Return (x, y) of the center of cell containing provided text 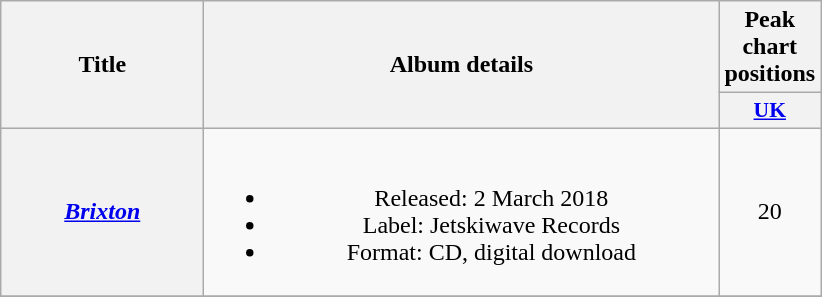
Title (102, 65)
Peak chart positions (770, 47)
Album details (462, 65)
Released: 2 March 2018Label: Jetskiwave RecordsFormat: CD, digital download (462, 212)
UK (770, 111)
20 (770, 212)
Brixton (102, 212)
